Scan for the cell matching the given text and deliver its (X, Y) coordinate at center. 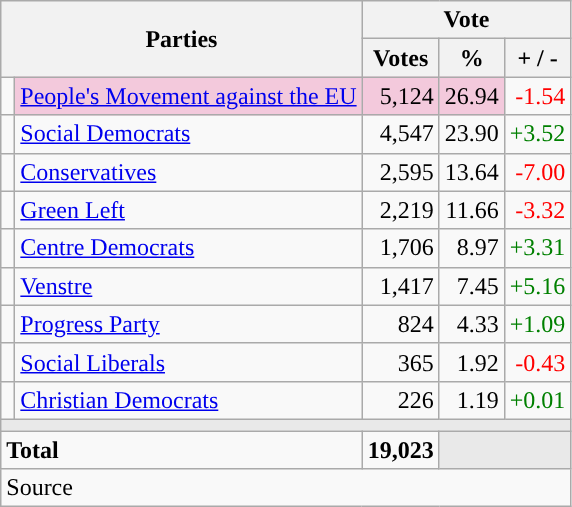
1.19 (472, 400)
Venstre (188, 286)
Christian Democrats (188, 400)
Vote (466, 20)
Parties (182, 39)
824 (400, 324)
2,595 (400, 172)
-1.54 (538, 96)
Centre Democrats (188, 248)
13.64 (472, 172)
Green Left (188, 210)
26.94 (472, 96)
Votes (400, 58)
365 (400, 362)
5,124 (400, 96)
Social Liberals (188, 362)
+3.52 (538, 134)
+0.01 (538, 400)
19,023 (400, 449)
1,706 (400, 248)
1.92 (472, 362)
+3.31 (538, 248)
4,547 (400, 134)
8.97 (472, 248)
% (472, 58)
23.90 (472, 134)
+ / - (538, 58)
11.66 (472, 210)
2,219 (400, 210)
-3.32 (538, 210)
People's Movement against the EU (188, 96)
Conservatives (188, 172)
Total (182, 449)
Social Democrats (188, 134)
+5.16 (538, 286)
7.45 (472, 286)
-7.00 (538, 172)
226 (400, 400)
Source (286, 488)
+1.09 (538, 324)
1,417 (400, 286)
-0.43 (538, 362)
4.33 (472, 324)
Progress Party (188, 324)
